Output the (X, Y) coordinate of the center of the cell containing the given text.  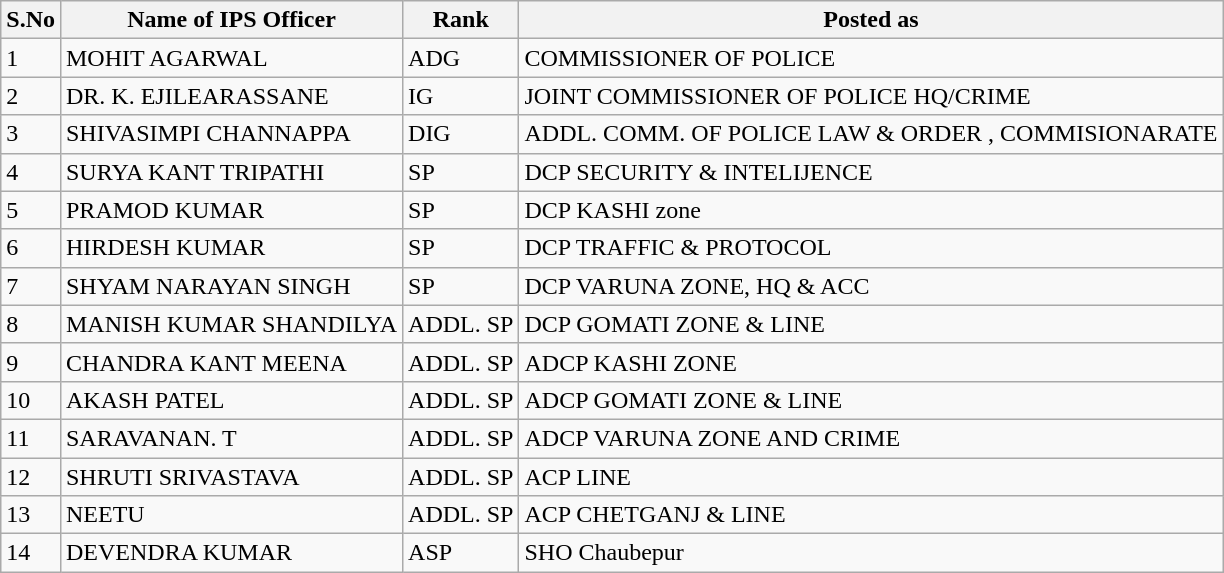
4 (31, 172)
DIG (461, 134)
ADCP GOMATI ZONE & LINE (871, 400)
COMMISSIONER OF POLICE (871, 58)
SHRUTI SRIVASTAVA (231, 477)
2 (31, 96)
SHO Chaubepur (871, 553)
11 (31, 438)
DCP SECURITY & INTELIJENCE (871, 172)
ACP LINE (871, 477)
DCP TRAFFIC & PROTOCOL (871, 248)
8 (31, 324)
ACP CHETGANJ & LINE (871, 515)
5 (31, 210)
CHANDRA KANT MEENA (231, 362)
DCP KASHI zone (871, 210)
7 (31, 286)
13 (31, 515)
DCP GOMATI ZONE & LINE (871, 324)
14 (31, 553)
JOINT COMMISSIONER OF POLICE HQ/CRIME (871, 96)
HIRDESH KUMAR (231, 248)
9 (31, 362)
10 (31, 400)
ADG (461, 58)
1 (31, 58)
ADDL. COMM. OF POLICE LAW & ORDER , COMMISIONARATE (871, 134)
ADCP KASHI ZONE (871, 362)
NEETU (231, 515)
SHYAM NARAYAN SINGH (231, 286)
Posted as (871, 20)
MANISH KUMAR SHANDILYA (231, 324)
SURYA KANT TRIPATHI (231, 172)
ADCP VARUNA ZONE AND CRIME (871, 438)
SHIVASIMPI CHANNAPPA (231, 134)
MOHIT AGARWAL (231, 58)
6 (31, 248)
IG (461, 96)
12 (31, 477)
AKASH PATEL (231, 400)
DEVENDRA KUMAR (231, 553)
S.No (31, 20)
ASP (461, 553)
PRAMOD KUMAR (231, 210)
Name of IPS Officer (231, 20)
DCP VARUNA ZONE, HQ & ACC (871, 286)
DR. K. EJILEARASSANE (231, 96)
SARAVANAN. T (231, 438)
Rank (461, 20)
3 (31, 134)
